Determine the (X, Y) coordinate at the center of the cell enclosing the given text.  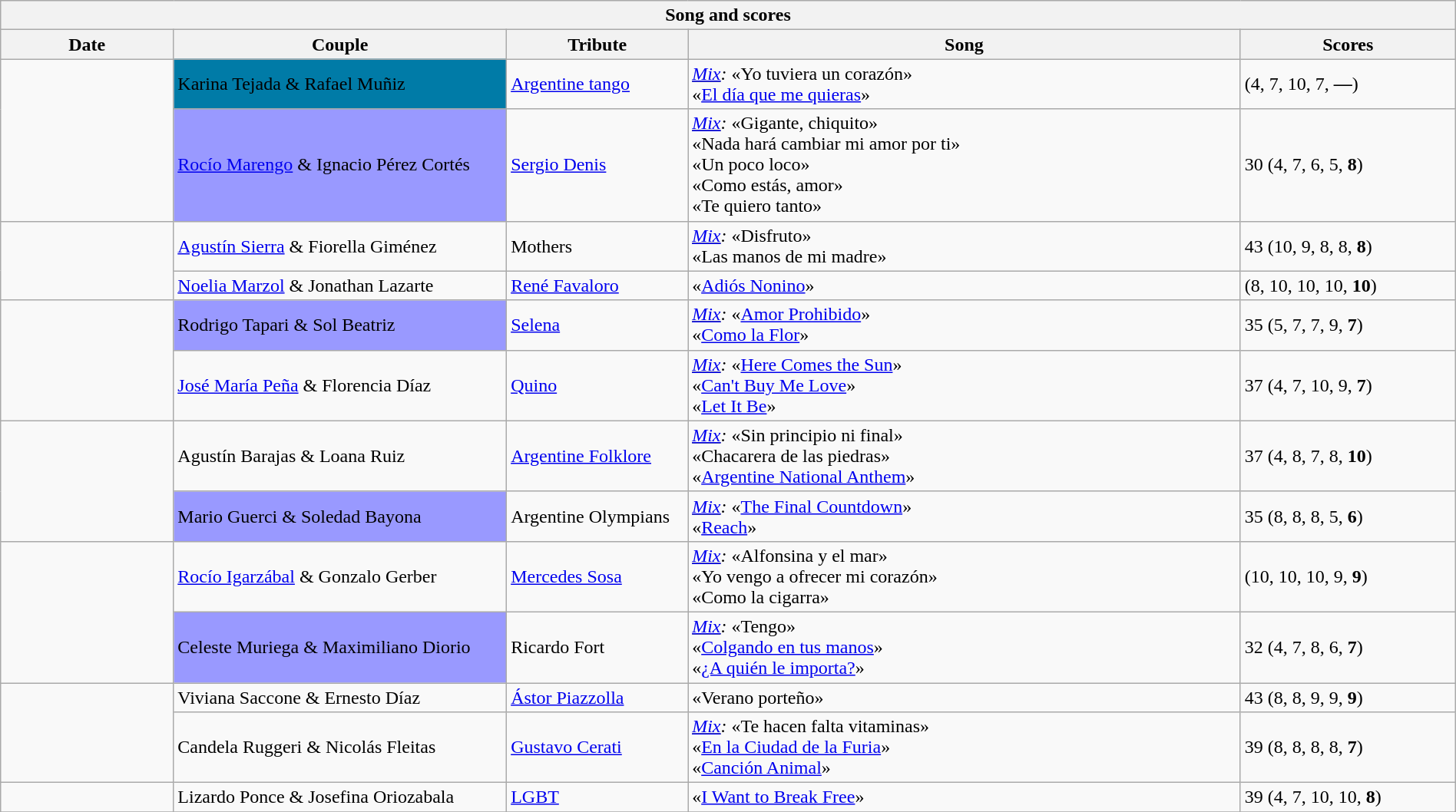
Gustavo Cerati (597, 748)
43 (10, 9, 8, 8, 8) (1348, 246)
30 (4, 7, 6, 5, 8) (1348, 165)
(8, 10, 10, 10, 10) (1348, 286)
35 (5, 7, 7, 9, 7) (1348, 325)
Tribute (597, 45)
Song and scores (728, 15)
Viviana Saccone & Ernesto Díaz (340, 698)
Candela Ruggeri & Nicolás Fleitas (340, 748)
Mercedes Sosa (597, 576)
Scores (1348, 45)
Mix: «Here Comes the Sun»«Can't Buy Me Love»«Let It Be» (965, 385)
(10, 10, 10, 9, 9) (1348, 576)
43 (8, 8, 9, 9, 9) (1348, 698)
Mix: «Tengo» «Colgando en tus manos» «¿A quién le importa?» (965, 647)
(4, 7, 10, 7, —) (1348, 84)
LGBT (597, 797)
René Favaloro (597, 286)
Date (88, 45)
Argentine Folklore (597, 456)
Mix: «Sin principio ni final» «Chacarera de las piedras» «Argentine National Anthem» (965, 456)
Mothers (597, 246)
Selena (597, 325)
Quino (597, 385)
Lizardo Ponce & Josefina Oriozabala (340, 797)
Agustín Barajas & Loana Ruiz (340, 456)
José María Peña & Florencia Díaz (340, 385)
37 (4, 7, 10, 9, 7) (1348, 385)
Mix: «Te hacen falta vitaminas»«En la Ciudad de la Furia»«Canción Animal» (965, 748)
Rocío Marengo & Ignacio Pérez Cortés (340, 165)
Rocío Igarzábal & Gonzalo Gerber (340, 576)
32 (4, 7, 8, 6, 7) (1348, 647)
Mix: «The Final Countdown» «Reach» (965, 516)
«Adiós Nonino» (965, 286)
Mix: «Yo tuviera un corazón» «El día que me quieras» (965, 84)
Agustín Sierra & Fiorella Giménez (340, 246)
Song (965, 45)
Argentine tango (597, 84)
«I Want to Break Free» (965, 797)
Rodrigo Tapari & Sol Beatriz (340, 325)
Mix: «Gigante, chiquito»«Nada hará cambiar mi amor por ti»«Un poco loco»«Como estás, amor»«Te quiero tanto» (965, 165)
Mix: «Amor Prohibido» «Como la Flor» (965, 325)
39 (8, 8, 8, 8, 7) (1348, 748)
Mix: «Alfonsina y el mar» «Yo vengo a ofrecer mi corazón» «Como la cigarra» (965, 576)
39 (4, 7, 10, 10, 8) (1348, 797)
Couple (340, 45)
Ricardo Fort (597, 647)
Mario Guerci & Soledad Bayona (340, 516)
37 (4, 8, 7, 8, 10) (1348, 456)
35 (8, 8, 8, 5, 6) (1348, 516)
Ástor Piazzolla (597, 698)
Argentine Olympians (597, 516)
Celeste Muriega & Maximiliano Diorio (340, 647)
Mix: «Disfruto» «Las manos de mi madre» (965, 246)
Karina Tejada & Rafael Muñiz (340, 84)
Noelia Marzol & Jonathan Lazarte (340, 286)
Sergio Denis (597, 165)
«Verano porteño» (965, 698)
